For the text-containing cell, return its midpoint in [x, y] coordinate format. 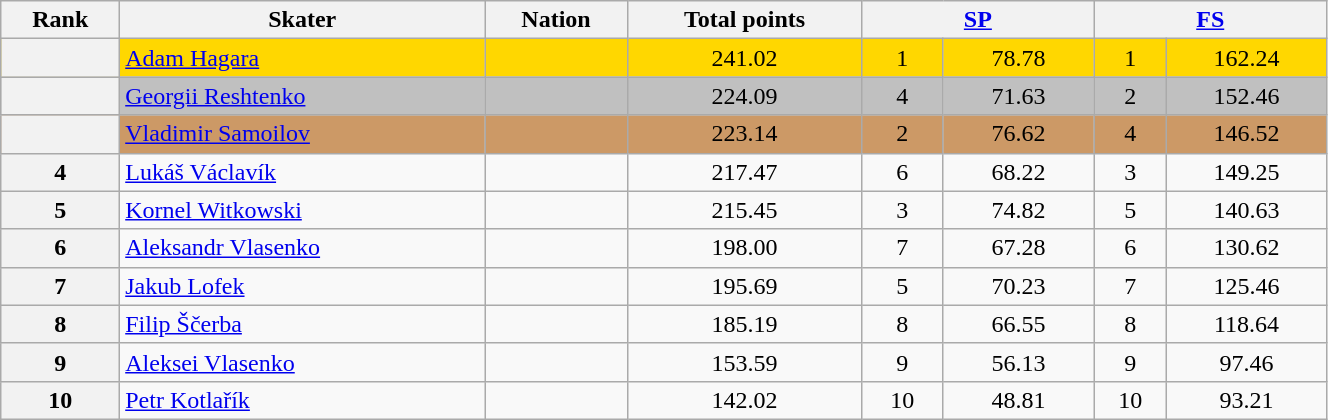
224.09 [744, 96]
152.46 [1247, 96]
125.46 [1247, 286]
140.63 [1247, 210]
Nation [556, 20]
48.81 [1018, 400]
Aleksandr Vlasenko [302, 248]
FS [1210, 20]
66.55 [1018, 324]
74.82 [1018, 210]
Petr Kotlařík [302, 400]
Adam Hagara [302, 58]
Rank [60, 20]
Filip Ščerba [302, 324]
68.22 [1018, 172]
76.62 [1018, 134]
146.52 [1247, 134]
162.24 [1247, 58]
Kornel Witkowski [302, 210]
Jakub Lofek [302, 286]
71.63 [1018, 96]
78.78 [1018, 58]
118.64 [1247, 324]
195.69 [744, 286]
70.23 [1018, 286]
198.00 [744, 248]
Vladimir Samoilov [302, 134]
SP [978, 20]
142.02 [744, 400]
215.45 [744, 210]
Aleksei Vlasenko [302, 362]
Georgii Reshtenko [302, 96]
67.28 [1018, 248]
93.21 [1247, 400]
56.13 [1018, 362]
185.19 [744, 324]
153.59 [744, 362]
149.25 [1247, 172]
Lukáš Václavík [302, 172]
241.02 [744, 58]
Total points [744, 20]
Skater [302, 20]
130.62 [1247, 248]
223.14 [744, 134]
97.46 [1247, 362]
217.47 [744, 172]
